Return the [x, y] coordinate for the center point of the cell that contains the specified text.  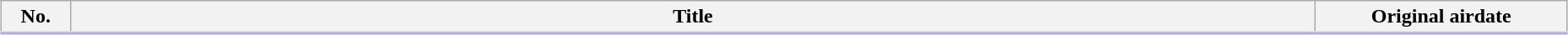
No. [35, 17]
Title [693, 17]
Original airdate [1441, 17]
